Scan for the cell matching the given text and deliver its [X, Y] coordinate at center. 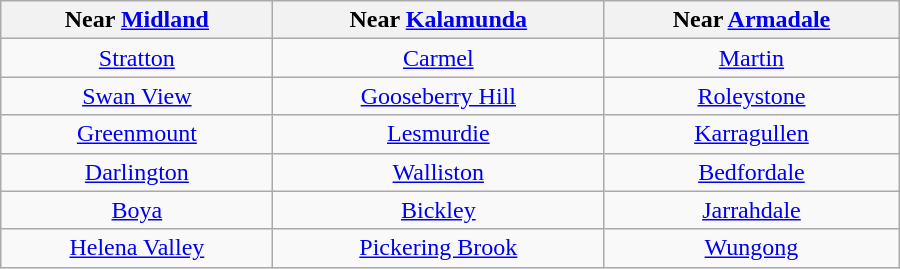
Roleystone [752, 96]
Near Armadale [752, 20]
Bedfordale [752, 172]
Helena Valley [137, 248]
Karragullen [752, 134]
Near Midland [137, 20]
Stratton [137, 58]
Swan View [137, 96]
Near Kalamunda [438, 20]
Walliston [438, 172]
Darlington [137, 172]
Jarrahdale [752, 210]
Lesmurdie [438, 134]
Wungong [752, 248]
Greenmount [137, 134]
Gooseberry Hill [438, 96]
Bickley [438, 210]
Martin [752, 58]
Pickering Brook [438, 248]
Carmel [438, 58]
Boya [137, 210]
